Pinpoint the cell where the given text exists, returning its [X, Y] midpoint coordinate. 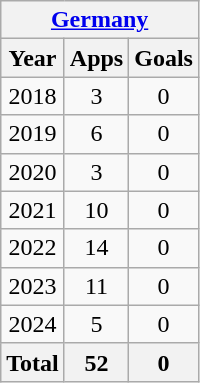
Goals [164, 58]
2018 [33, 96]
Apps [96, 58]
Total [33, 362]
2019 [33, 134]
2024 [33, 324]
Germany [100, 20]
52 [96, 362]
10 [96, 210]
Year [33, 58]
2021 [33, 210]
5 [96, 324]
11 [96, 286]
2020 [33, 172]
2023 [33, 286]
2022 [33, 248]
14 [96, 248]
6 [96, 134]
